Output the [x, y] coordinate of the center of the cell containing the given text.  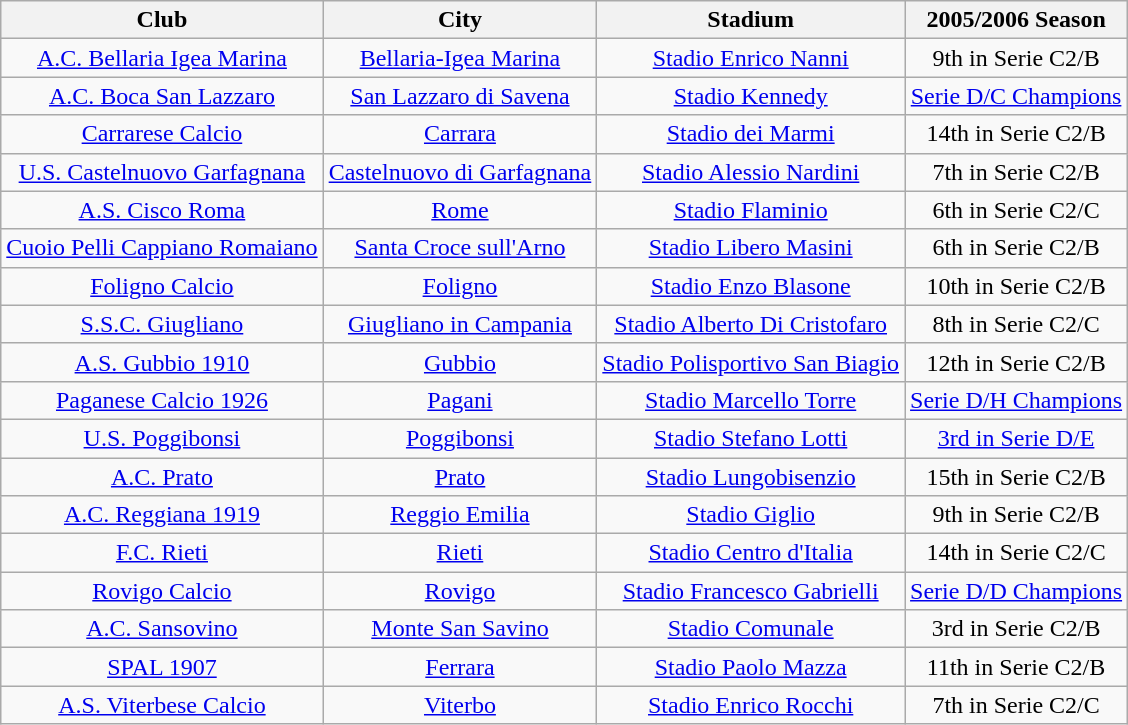
San Lazzaro di Savena [460, 96]
A.C. Reggiana 1919 [162, 515]
Stadio Stefano Lotti [751, 438]
Carrara [460, 134]
14th in Serie C2/C [1016, 553]
Foligno Calcio [162, 286]
Gubbio [460, 362]
Stadium [751, 20]
Serie D/H Champions [1016, 400]
Rovigo Calcio [162, 591]
10th in Serie C2/B [1016, 286]
Carrarese Calcio [162, 134]
Giugliano in Campania [460, 324]
Stadio Polisportivo San Biagio [751, 362]
Stadio Enrico Nanni [751, 58]
11th in Serie C2/B [1016, 667]
Stadio Paolo Mazza [751, 667]
6th in Serie C2/B [1016, 248]
Stadio Enrico Rocchi [751, 705]
Prato [460, 477]
3rd in Serie C2/B [1016, 629]
SPAL 1907 [162, 667]
7th in Serie C2/B [1016, 172]
Pagani [460, 400]
Stadio Giglio [751, 515]
A.S. Cisco Roma [162, 210]
15th in Serie C2/B [1016, 477]
Viterbo [460, 705]
Cuoio Pelli Cappiano Romaiano [162, 248]
U.S. Poggibonsi [162, 438]
A.C. Boca San Lazzaro [162, 96]
Ferrara [460, 667]
Stadio Flaminio [751, 210]
Bellaria-Igea Marina [460, 58]
A.S. Gubbio 1910 [162, 362]
A.C. Sansovino [162, 629]
Paganese Calcio 1926 [162, 400]
Stadio Francesco Gabrielli [751, 591]
Monte San Savino [460, 629]
7th in Serie C2/C [1016, 705]
3rd in Serie D/E [1016, 438]
Stadio Alberto Di Cristofaro [751, 324]
Serie D/C Champions [1016, 96]
Rieti [460, 553]
Stadio Kennedy [751, 96]
F.C. Rieti [162, 553]
Stadio Alessio Nardini [751, 172]
Santa Croce sull'Arno [460, 248]
14th in Serie C2/B [1016, 134]
Stadio Enzo Blasone [751, 286]
Rovigo [460, 591]
Stadio dei Marmi [751, 134]
U.S. Castelnuovo Garfagnana [162, 172]
Stadio Marcello Torre [751, 400]
2005/2006 Season [1016, 20]
Reggio Emilia [460, 515]
Castelnuovo di Garfagnana [460, 172]
A.C. Prato [162, 477]
6th in Serie C2/C [1016, 210]
Rome [460, 210]
8th in Serie C2/C [1016, 324]
Poggibonsi [460, 438]
S.S.C. Giugliano [162, 324]
A.S. Viterbese Calcio [162, 705]
Stadio Lungobisenzio [751, 477]
Stadio Libero Masini [751, 248]
Stadio Centro d'Italia [751, 553]
A.C. Bellaria Igea Marina [162, 58]
12th in Serie C2/B [1016, 362]
Serie D/D Champions [1016, 591]
Foligno [460, 286]
Club [162, 20]
City [460, 20]
Stadio Comunale [751, 629]
